Capture the cell that displays the provided text and extract its (x, y) central coordinate. 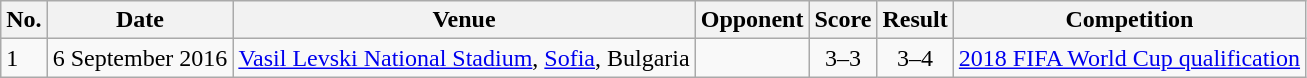
Competition (1129, 20)
Opponent (752, 20)
Result (915, 20)
6 September 2016 (140, 58)
2018 FIFA World Cup qualification (1129, 58)
3–3 (843, 58)
Vasil Levski National Stadium, Sofia, Bulgaria (464, 58)
Score (843, 20)
No. (24, 20)
1 (24, 58)
Venue (464, 20)
Date (140, 20)
3–4 (915, 58)
